Search for the cell housing the specified text and yield its [x, y] center coordinate. 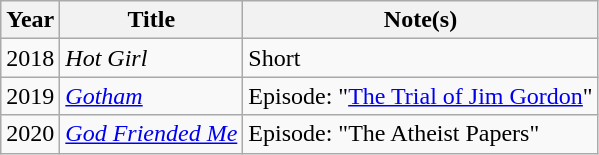
Gotham [152, 96]
Title [152, 20]
Hot Girl [152, 58]
2019 [30, 96]
Episode: "The Trial of Jim Gordon" [420, 96]
Note(s) [420, 20]
Short [420, 58]
2018 [30, 58]
Episode: "The Atheist Papers" [420, 134]
Year [30, 20]
2020 [30, 134]
God Friended Me [152, 134]
